Return [x, y] of the center of cell containing provided text 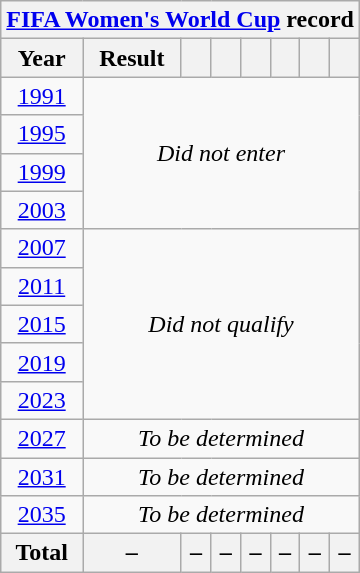
2003 [42, 210]
FIFA Women's World Cup record [180, 20]
2027 [42, 438]
1995 [42, 134]
2019 [42, 362]
2031 [42, 477]
1991 [42, 96]
1999 [42, 172]
2023 [42, 400]
2007 [42, 248]
2015 [42, 324]
Did not enter [222, 153]
2035 [42, 515]
Result [132, 58]
Total [42, 553]
Year [42, 58]
2011 [42, 286]
Did not qualify [222, 324]
